For the text-containing cell, return its midpoint in (x, y) coordinate format. 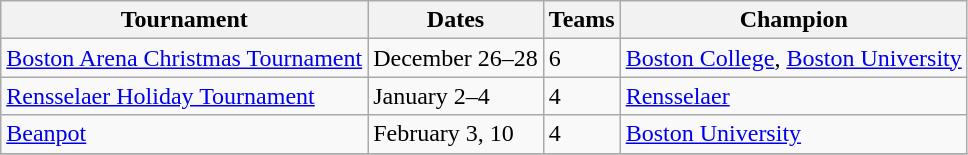
Rensselaer Holiday Tournament (184, 96)
January 2–4 (456, 96)
Dates (456, 20)
Champion (794, 20)
6 (582, 58)
Tournament (184, 20)
Boston University (794, 134)
Teams (582, 20)
Boston College, Boston University (794, 58)
Beanpot (184, 134)
Rensselaer (794, 96)
December 26–28 (456, 58)
Boston Arena Christmas Tournament (184, 58)
February 3, 10 (456, 134)
